Extract the [x, y] coordinate from the center of the cell holding the provided text.  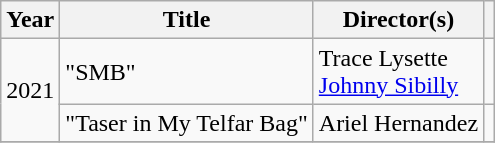
Ariel Hernandez [398, 123]
"SMB" [186, 72]
Trace LysetteJohnny Sibilly [398, 72]
Director(s) [398, 20]
2021 [30, 90]
Title [186, 20]
"Taser in My Telfar Bag" [186, 123]
Year [30, 20]
